Identify which cell holds the provided text, then report its (X, Y) central coordinate. 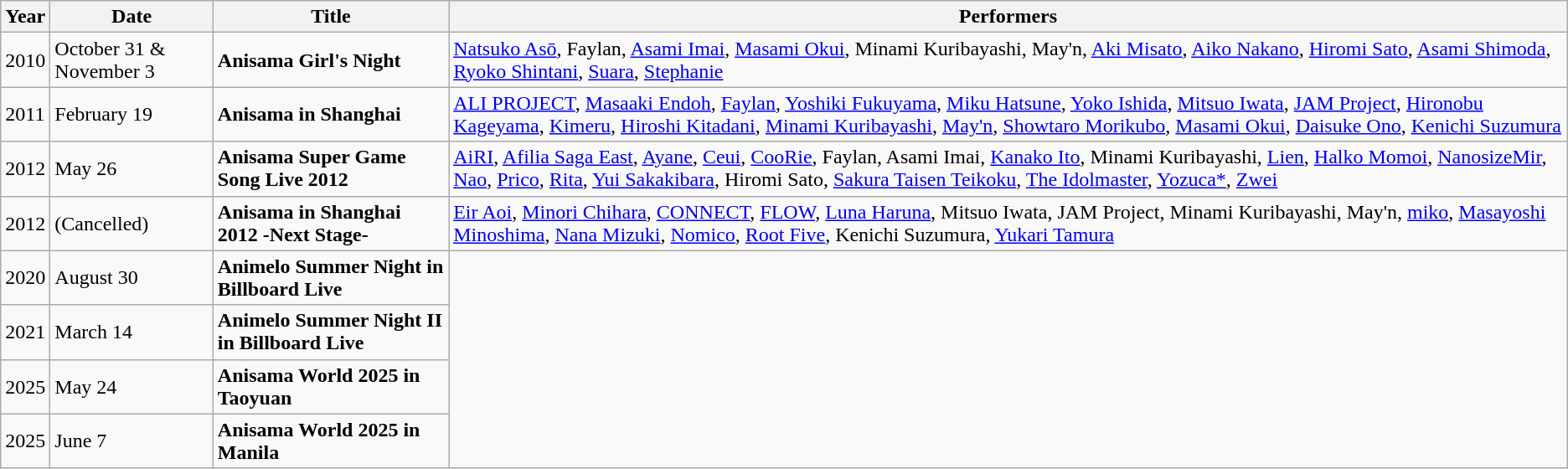
2010 (25, 60)
June 7 (132, 441)
Animelo Summer Night in Billboard Live (330, 278)
2021 (25, 332)
February 19 (132, 114)
Date (132, 17)
Year (25, 17)
Anisama Girl's Night (330, 60)
August 30 (132, 278)
Anisama World 2025 in Manila (330, 441)
Animelo Summer Night II in Billboard Live (330, 332)
Anisama Super Game Song Live 2012 (330, 169)
Performers (1008, 17)
2020 (25, 278)
March 14 (132, 332)
Anisama in Shanghai 2012 -Next Stage- (330, 223)
May 26 (132, 169)
2011 (25, 114)
October 31 & November 3 (132, 60)
May 24 (132, 387)
Title (330, 17)
(Cancelled) (132, 223)
Anisama in Shanghai (330, 114)
Anisama World 2025 in Taoyuan (330, 387)
